Extract the [x, y] coordinate from the center of the cell holding the provided text.  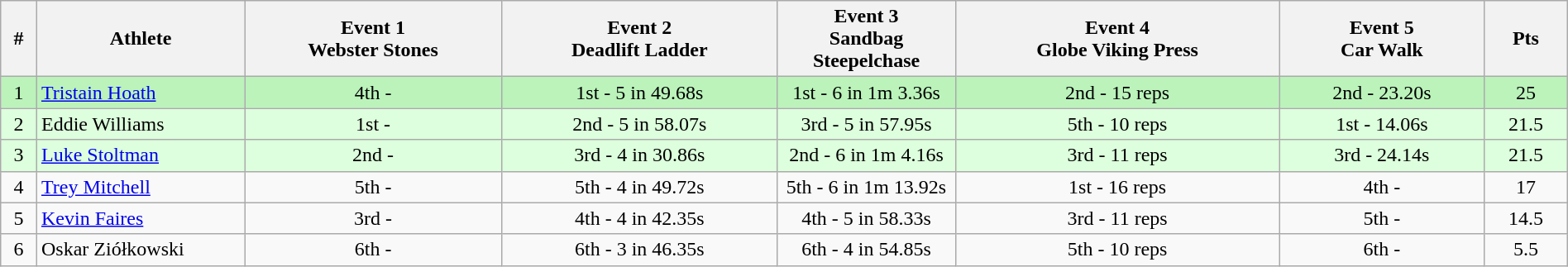
6th - 4 in 54.85s [867, 250]
Athlete [141, 39]
2nd - 5 in 58.07s [640, 124]
3 [19, 155]
3rd - 4 in 30.86s [640, 155]
4th - 5 in 58.33s [867, 218]
Event 3Sandbag Steepelchase [867, 39]
Oskar Ziółkowski [141, 250]
Trey Mitchell [141, 187]
6th - 3 in 46.35s [640, 250]
Event 2Deadlift Ladder [640, 39]
1st - 6 in 1m 3.36s [867, 93]
6 [19, 250]
2 [19, 124]
1st - 5 in 49.68s [640, 93]
14.5 [1527, 218]
5 [19, 218]
Tristain Hoath [141, 93]
1st - [374, 124]
5th - 6 in 1m 13.92s [867, 187]
4 [19, 187]
17 [1527, 187]
# [19, 39]
1st - 16 reps [1117, 187]
Luke Stoltman [141, 155]
3rd - 24.14s [1381, 155]
Kevin Faires [141, 218]
3rd - [374, 218]
Event 5Car Walk [1381, 39]
Pts [1527, 39]
2nd - 23.20s [1381, 93]
Eddie Williams [141, 124]
2nd - [374, 155]
5th - 4 in 49.72s [640, 187]
3rd - 5 in 57.95s [867, 124]
1st - 14.06s [1381, 124]
2nd - 6 in 1m 4.16s [867, 155]
Event 4Globe Viking Press [1117, 39]
2nd - 15 reps [1117, 93]
Event 1Webster Stones [374, 39]
25 [1527, 93]
4th - 4 in 42.35s [640, 218]
1 [19, 93]
5.5 [1527, 250]
